Determine the [x, y] coordinate at the center of the cell enclosing the given text.  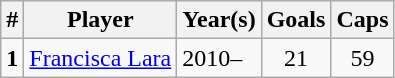
Year(s) [219, 20]
2010– [219, 58]
1 [12, 58]
59 [362, 58]
21 [296, 58]
Caps [362, 20]
Goals [296, 20]
Player [100, 20]
Francisca Lara [100, 58]
# [12, 20]
